Scan for the cell matching the given text and deliver its [X, Y] coordinate at center. 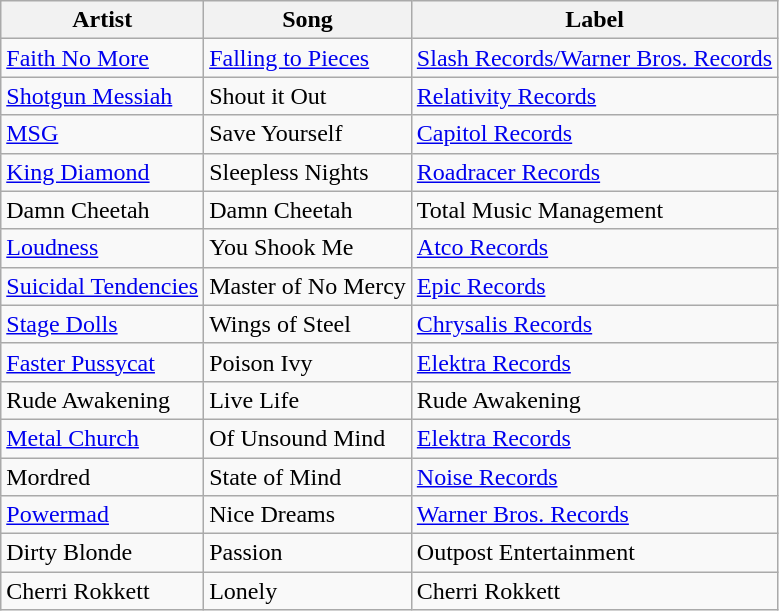
Total Music Management [594, 210]
Faster Pussycat [102, 362]
Shout it Out [308, 96]
Atco Records [594, 248]
Master of No Mercy [308, 286]
Metal Church [102, 438]
Live Life [308, 400]
Capitol Records [594, 134]
Relativity Records [594, 96]
Dirty Blonde [102, 553]
You Shook Me [308, 248]
Mordred [102, 477]
Shotgun Messiah [102, 96]
Powermad [102, 515]
Falling to Pieces [308, 58]
Outpost Entertainment [594, 553]
Of Unsound Mind [308, 438]
Song [308, 20]
Faith No More [102, 58]
Stage Dolls [102, 324]
Label [594, 20]
Nice Dreams [308, 515]
Epic Records [594, 286]
Slash Records/Warner Bros. Records [594, 58]
Save Yourself [308, 134]
Lonely [308, 591]
Suicidal Tendencies [102, 286]
Chrysalis Records [594, 324]
Roadracer Records [594, 172]
Sleepless Nights [308, 172]
Wings of Steel [308, 324]
State of Mind [308, 477]
MSG [102, 134]
King Diamond [102, 172]
Noise Records [594, 477]
Poison Ivy [308, 362]
Warner Bros. Records [594, 515]
Passion [308, 553]
Artist [102, 20]
Loudness [102, 248]
